Search for the cell housing the specified text and yield its [X, Y] center coordinate. 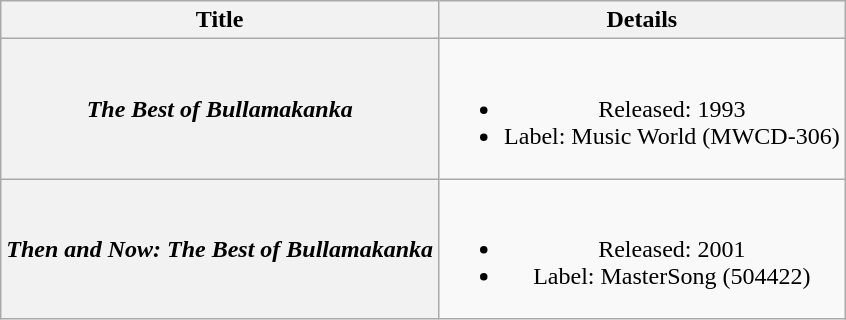
Released: 2001Label: MasterSong (504422) [642, 249]
Title [220, 20]
The Best of Bullamakanka [220, 109]
Then and Now: The Best of Bullamakanka [220, 249]
Details [642, 20]
Released: 1993Label: Music World (MWCD-306) [642, 109]
